Return the [x, y] coordinate for the center point of the cell that contains the specified text.  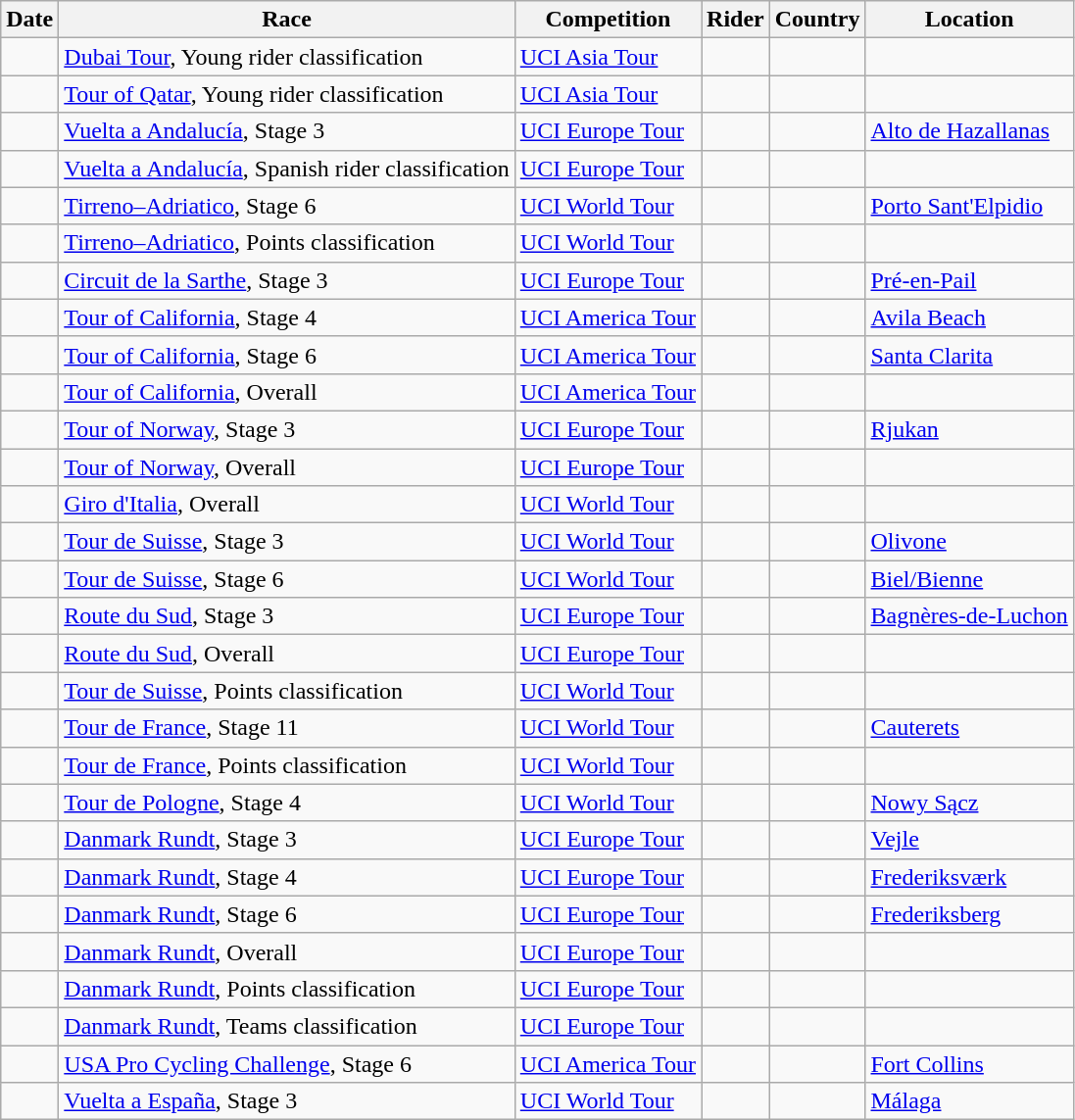
Vuelta a Andalucía, Spanish rider classification [286, 169]
Rider [736, 20]
Tour de Pologne, Stage 4 [286, 803]
Danmark Rundt, Stage 6 [286, 914]
Dubai Tour, Young rider classification [286, 57]
Pré-en-Pail [969, 280]
Biel/Bienne [969, 579]
Alto de Hazallanas [969, 131]
Vuelta a España, Stage 3 [286, 1101]
Olivone [969, 542]
Tour de Suisse, Points classification [286, 691]
Avila Beach [969, 317]
Tirreno–Adriatico, Points classification [286, 243]
Route du Sud, Overall [286, 654]
Giro d'Italia, Overall [286, 505]
Danmark Rundt, Stage 4 [286, 877]
Cauterets [969, 728]
Competition [608, 20]
Tour of California, Overall [286, 392]
Tour of Norway, Stage 3 [286, 429]
USA Pro Cycling Challenge, Stage 6 [286, 1063]
Danmark Rundt, Points classification [286, 989]
Frederiksværk [969, 877]
Fort Collins [969, 1063]
Tour of Norway, Overall [286, 467]
Vuelta a Andalucía, Stage 3 [286, 131]
Santa Clarita [969, 355]
Route du Sud, Stage 3 [286, 616]
Tour of California, Stage 6 [286, 355]
Tour of California, Stage 4 [286, 317]
Bagnères-de-Luchon [969, 616]
Tour de Suisse, Stage 6 [286, 579]
Location [969, 20]
Danmark Rundt, Stage 3 [286, 840]
Country [817, 20]
Tour of Qatar, Young rider classification [286, 94]
Race [286, 20]
Tirreno–Adriatico, Stage 6 [286, 206]
Danmark Rundt, Overall [286, 951]
Tour de France, Stage 11 [286, 728]
Porto Sant'Elpidio [969, 206]
Rjukan [969, 429]
Date [29, 20]
Danmark Rundt, Teams classification [286, 1026]
Málaga [969, 1101]
Tour de France, Points classification [286, 765]
Tour de Suisse, Stage 3 [286, 542]
Circuit de la Sarthe, Stage 3 [286, 280]
Nowy Sącz [969, 803]
Vejle [969, 840]
Frederiksberg [969, 914]
